Locate the cell with the specified text and output its [x, y] center coordinate. 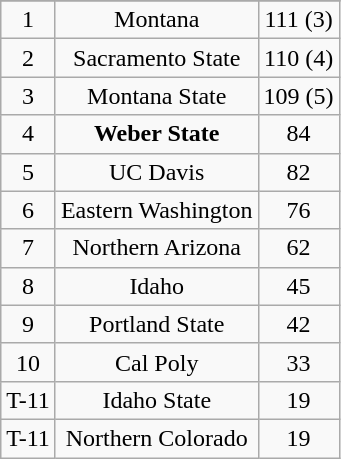
Eastern Washington [156, 210]
110 (4) [298, 58]
Weber State [156, 134]
Idaho [156, 286]
Idaho State [156, 400]
Cal Poly [156, 362]
Montana [156, 20]
82 [298, 172]
6 [28, 210]
62 [298, 248]
1 [28, 20]
Portland State [156, 324]
3 [28, 96]
109 (5) [298, 96]
Sacramento State [156, 58]
111 (3) [298, 20]
76 [298, 210]
Montana State [156, 96]
8 [28, 286]
9 [28, 324]
Northern Colorado [156, 438]
7 [28, 248]
10 [28, 362]
33 [298, 362]
45 [298, 286]
2 [28, 58]
5 [28, 172]
42 [298, 324]
4 [28, 134]
84 [298, 134]
Northern Arizona [156, 248]
UC Davis [156, 172]
